From the cell containing the given text, extract its center point as [x, y] coordinate. 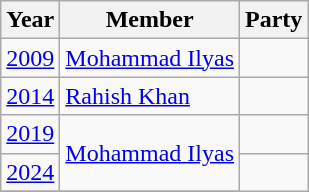
Rahish Khan [150, 96]
2019 [30, 134]
Year [30, 20]
Party [274, 20]
2014 [30, 96]
Member [150, 20]
2024 [30, 172]
2009 [30, 58]
